Provide the (x, y) coordinate of the cell's center where the given text is located.  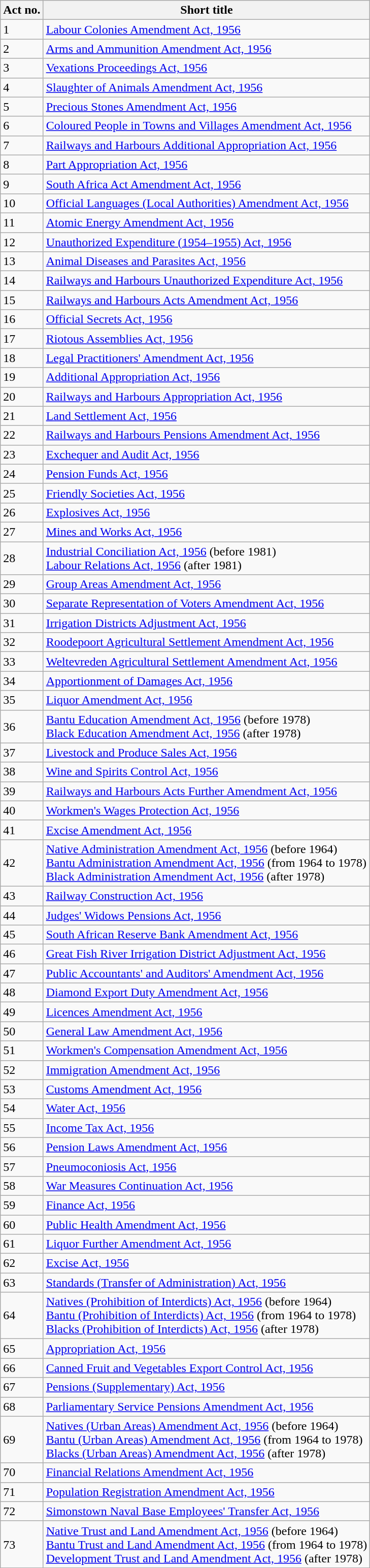
Income Tax Act, 1956 (207, 1128)
Liquor Further Amendment Act, 1956 (207, 1244)
65 (22, 1349)
53 (22, 1089)
Excise Act, 1956 (207, 1263)
56 (22, 1147)
Appropriation Act, 1956 (207, 1349)
4 (22, 87)
20 (22, 397)
30 (22, 604)
9 (22, 184)
Coloured People in Towns and Villages Amendment Act, 1956 (207, 126)
63 (22, 1283)
Licences Amendment Act, 1956 (207, 1012)
48 (22, 993)
Pension Funds Act, 1956 (207, 474)
Part Appropriation Act, 1956 (207, 165)
5 (22, 107)
Slaughter of Animals Amendment Act, 1956 (207, 87)
Finance Act, 1956 (207, 1205)
18 (22, 358)
South African Reserve Bank Amendment Act, 1956 (207, 935)
61 (22, 1244)
44 (22, 916)
8 (22, 165)
Additional Appropriation Act, 1956 (207, 377)
Immigration Amendment Act, 1956 (207, 1070)
General Law Amendment Act, 1956 (207, 1031)
35 (22, 700)
13 (22, 262)
Diamond Export Duty Amendment Act, 1956 (207, 993)
68 (22, 1407)
Water Act, 1956 (207, 1108)
71 (22, 1492)
39 (22, 791)
25 (22, 493)
54 (22, 1108)
67 (22, 1387)
Judges' Widows Pensions Act, 1956 (207, 916)
Industrial Conciliation Act, 1956 (before 1981) Labour Relations Act, 1956 (after 1981) (207, 558)
14 (22, 281)
62 (22, 1263)
66 (22, 1368)
Wine and Spirits Control Act, 1956 (207, 772)
26 (22, 512)
55 (22, 1128)
Railways and Harbours Acts Amendment Act, 1956 (207, 300)
Official Languages (Local Authorities) Amendment Act, 1956 (207, 203)
49 (22, 1012)
Canned Fruit and Vegetables Export Control Act, 1956 (207, 1368)
Act no. (22, 10)
16 (22, 319)
36 (22, 726)
33 (22, 662)
52 (22, 1070)
Riotous Assemblies Act, 1956 (207, 339)
12 (22, 242)
Population Registration Amendment Act, 1956 (207, 1492)
28 (22, 558)
Apportionment of Damages Act, 1956 (207, 681)
6 (22, 126)
38 (22, 772)
31 (22, 623)
3 (22, 68)
15 (22, 300)
Land Settlement Act, 1956 (207, 416)
Excise Amendment Act, 1956 (207, 830)
Weltevreden Agricultural Settlement Amendment Act, 1956 (207, 662)
Labour Colonies Amendment Act, 1956 (207, 29)
Simonstown Naval Base Employees' Transfer Act, 1956 (207, 1511)
37 (22, 753)
Customs Amendment Act, 1956 (207, 1089)
South Africa Act Amendment Act, 1956 (207, 184)
2 (22, 49)
70 (22, 1473)
Railways and Harbours Additional Appropriation Act, 1956 (207, 145)
Vexations Proceedings Act, 1956 (207, 68)
40 (22, 810)
57 (22, 1166)
Atomic Energy Amendment Act, 1956 (207, 222)
73 (22, 1544)
Public Accountants' and Auditors' Amendment Act, 1956 (207, 973)
50 (22, 1031)
46 (22, 954)
Workmen's Compensation Amendment Act, 1956 (207, 1051)
Pensions (Supplementary) Act, 1956 (207, 1387)
Railways and Harbours Appropriation Act, 1956 (207, 397)
41 (22, 830)
Standards (Transfer of Administration) Act, 1956 (207, 1283)
Irrigation Districts Adjustment Act, 1956 (207, 623)
Bantu Education Amendment Act, 1956 (before 1978) Black Education Amendment Act, 1956 (after 1978) (207, 726)
Precious Stones Amendment Act, 1956 (207, 107)
Arms and Ammunition Amendment Act, 1956 (207, 49)
Group Areas Amendment Act, 1956 (207, 584)
Financial Relations Amendment Act, 1956 (207, 1473)
23 (22, 454)
34 (22, 681)
Parliamentary Service Pensions Amendment Act, 1956 (207, 1407)
Mines and Works Act, 1956 (207, 532)
Railways and Harbours Acts Further Amendment Act, 1956 (207, 791)
29 (22, 584)
59 (22, 1205)
22 (22, 435)
42 (22, 863)
Separate Representation of Voters Amendment Act, 1956 (207, 604)
51 (22, 1051)
Railway Construction Act, 1956 (207, 896)
60 (22, 1224)
Railways and Harbours Pensions Amendment Act, 1956 (207, 435)
Workmen's Wages Protection Act, 1956 (207, 810)
Unauthorized Expenditure (1954–1955) Act, 1956 (207, 242)
17 (22, 339)
21 (22, 416)
1 (22, 29)
Legal Practitioners' Amendment Act, 1956 (207, 358)
27 (22, 532)
45 (22, 935)
19 (22, 377)
Pneumoconiosis Act, 1956 (207, 1166)
Pension Laws Amendment Act, 1956 (207, 1147)
Short title (207, 10)
10 (22, 203)
32 (22, 642)
Official Secrets Act, 1956 (207, 319)
Liquor Amendment Act, 1956 (207, 700)
47 (22, 973)
7 (22, 145)
64 (22, 1316)
24 (22, 474)
11 (22, 222)
Explosives Act, 1956 (207, 512)
Great Fish River Irrigation District Adjustment Act, 1956 (207, 954)
Roodepoort Agricultural Settlement Amendment Act, 1956 (207, 642)
Exchequer and Audit Act, 1956 (207, 454)
Animal Diseases and Parasites Act, 1956 (207, 262)
Railways and Harbours Unauthorized Expenditure Act, 1956 (207, 281)
Friendly Societies Act, 1956 (207, 493)
69 (22, 1440)
Livestock and Produce Sales Act, 1956 (207, 753)
Public Health Amendment Act, 1956 (207, 1224)
43 (22, 896)
58 (22, 1186)
War Measures Continuation Act, 1956 (207, 1186)
72 (22, 1511)
